Detect which cell encompasses the target text, then output its (x, y) center coordinate. 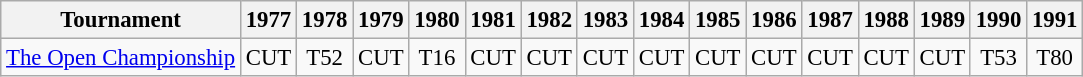
T53 (998, 58)
1987 (830, 20)
1985 (718, 20)
1980 (437, 20)
1990 (998, 20)
T16 (437, 58)
1989 (942, 20)
1977 (268, 20)
1986 (774, 20)
1981 (493, 20)
1982 (549, 20)
1988 (886, 20)
T52 (325, 58)
1979 (381, 20)
Tournament (121, 20)
1991 (1055, 20)
T80 (1055, 58)
1978 (325, 20)
1984 (661, 20)
1983 (605, 20)
The Open Championship (121, 58)
